Pinpoint the cell where the given text exists, returning its (x, y) midpoint coordinate. 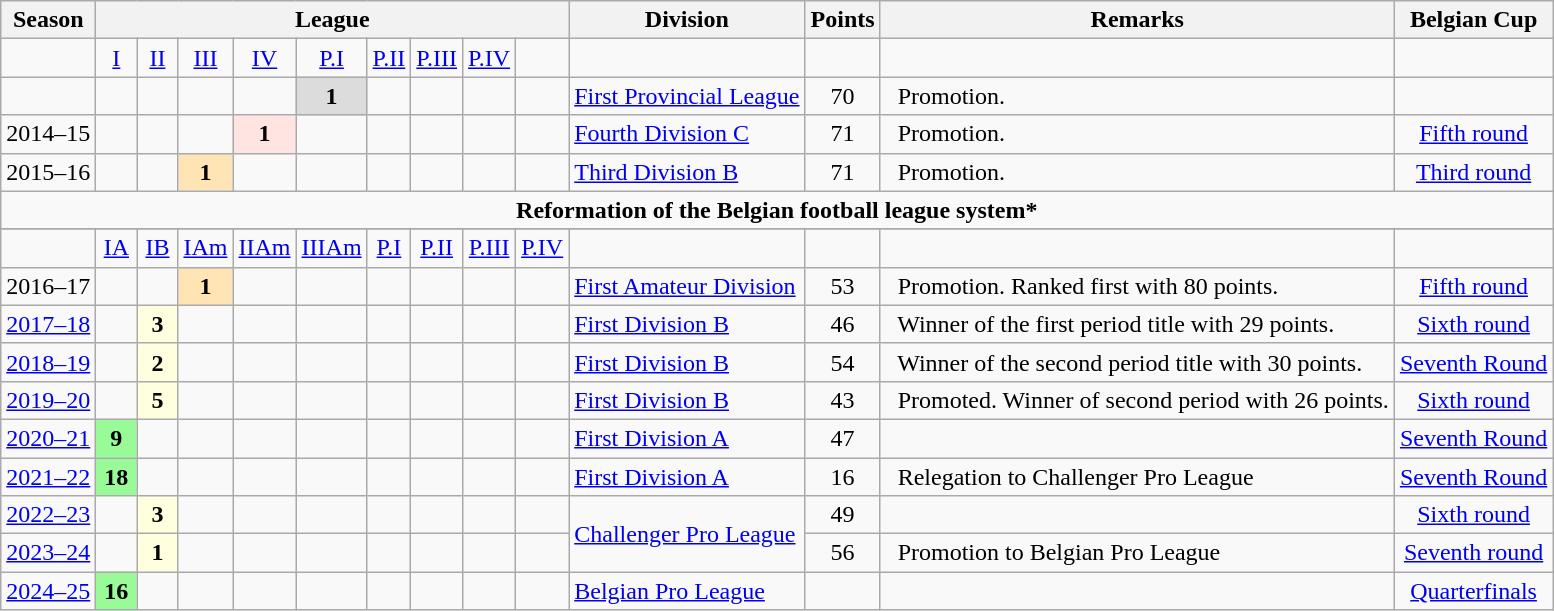
IB (158, 248)
II (158, 58)
Winner of the first period title with 29 points. (1137, 324)
Fourth Division C (687, 134)
9 (116, 438)
Promoted. Winner of second period with 26 points. (1137, 400)
IA (116, 248)
2016–17 (48, 286)
Seventh round (1473, 553)
54 (842, 362)
70 (842, 96)
2014–15 (48, 134)
III (206, 58)
Quarterfinals (1473, 591)
Belgian Cup (1473, 20)
Relegation to Challenger Pro League (1137, 477)
49 (842, 515)
43 (842, 400)
5 (158, 400)
2018–19 (48, 362)
2020–21 (48, 438)
IAm (206, 248)
2022–23 (48, 515)
Reformation of the Belgian football league system* (777, 210)
Winner of the second period title with 30 points. (1137, 362)
I (116, 58)
Points (842, 20)
Third Division B (687, 172)
First Amateur Division (687, 286)
Promotion. Ranked first with 80 points. (1137, 286)
IIIAm (332, 248)
Division (687, 20)
Challenger Pro League (687, 534)
Season (48, 20)
Third round (1473, 172)
Promotion to Belgian Pro League (1137, 553)
2021–22 (48, 477)
2023–24 (48, 553)
56 (842, 553)
2 (158, 362)
2024–25 (48, 591)
First Provincial League (687, 96)
Belgian Pro League (687, 591)
Remarks (1137, 20)
46 (842, 324)
2019–20 (48, 400)
IIAm (264, 248)
IV (264, 58)
League (332, 20)
2017–18 (48, 324)
53 (842, 286)
47 (842, 438)
2015–16 (48, 172)
18 (116, 477)
